Search for the cell housing the specified text and yield its [x, y] center coordinate. 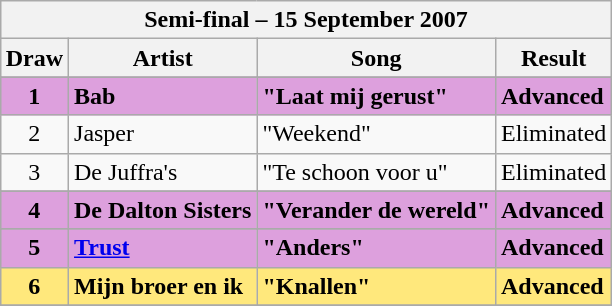
"Knallen" [376, 286]
Song [376, 58]
De Dalton Sisters [163, 210]
1 [34, 96]
Semi-final – 15 September 2007 [306, 20]
De Juffra's [163, 172]
Draw [34, 58]
Jasper [163, 134]
Trust [163, 248]
Bab [163, 96]
"Anders" [376, 248]
Result [553, 58]
"Te schoon voor u" [376, 172]
"Weekend" [376, 134]
Artist [163, 58]
Mijn broer en ik [163, 286]
5 [34, 248]
"Laat mij gerust" [376, 96]
2 [34, 134]
"Verander de wereld" [376, 210]
4 [34, 210]
3 [34, 172]
6 [34, 286]
